Find where the given text appears and provide that cell's center as (X, Y) coordinate. 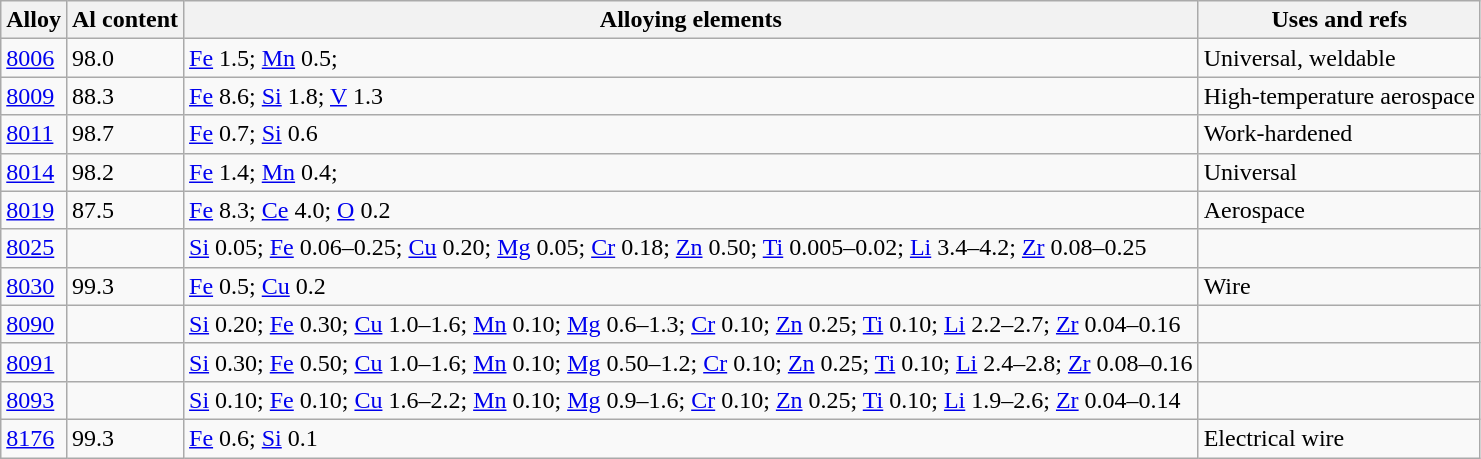
Alloying elements (692, 20)
88.3 (124, 96)
98.7 (124, 134)
8091 (34, 362)
Uses and refs (1339, 20)
Aerospace (1339, 210)
Wire (1339, 286)
Electrical wire (1339, 438)
Al content (124, 20)
87.5 (124, 210)
Fe 8.6; Si 1.8; V 1.3 (692, 96)
8025 (34, 248)
98.0 (124, 58)
8011 (34, 134)
Work-hardened (1339, 134)
8093 (34, 400)
Fe 0.6; Si 0.1 (692, 438)
Universal, weldable (1339, 58)
8090 (34, 324)
High-temperature aerospace (1339, 96)
Fe 8.3; Ce 4.0; O 0.2 (692, 210)
Fe 1.4; Mn 0.4; (692, 172)
98.2 (124, 172)
8009 (34, 96)
Alloy (34, 20)
8019 (34, 210)
8006 (34, 58)
Si 0.10; Fe 0.10; Cu 1.6–2.2; Mn 0.10; Mg 0.9–1.6; Cr 0.10; Zn 0.25; Ti 0.10; Li 1.9–2.6; Zr 0.04–0.14 (692, 400)
Si 0.30; Fe 0.50; Cu 1.0–1.6; Mn 0.10; Mg 0.50–1.2; Cr 0.10; Zn 0.25; Ti 0.10; Li 2.4–2.8; Zr 0.08–0.16 (692, 362)
Si 0.20; Fe 0.30; Cu 1.0–1.6; Mn 0.10; Mg 0.6–1.3; Cr 0.10; Zn 0.25; Ti 0.10; Li 2.2–2.7; Zr 0.04–0.16 (692, 324)
8176 (34, 438)
8030 (34, 286)
Fe 0.7; Si 0.6 (692, 134)
Si 0.05; Fe 0.06–0.25; Cu 0.20; Mg 0.05; Cr 0.18; Zn 0.50; Ti 0.005–0.02; Li 3.4–4.2; Zr 0.08–0.25 (692, 248)
Fe 0.5; Cu 0.2 (692, 286)
8014 (34, 172)
Fe 1.5; Mn 0.5; (692, 58)
Universal (1339, 172)
